Return the [X, Y] coordinate for the center point of the cell that contains the specified text.  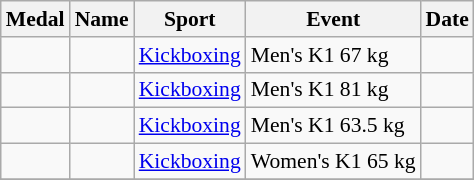
Name [102, 19]
Women's K1 65 kg [334, 162]
Event [334, 19]
Men's K1 63.5 kg [334, 126]
Sport [190, 19]
Men's K1 67 kg [334, 55]
Medal [36, 19]
Men's K1 81 kg [334, 90]
Date [448, 19]
